Identify which cell holds the provided text, then report its [x, y] central coordinate. 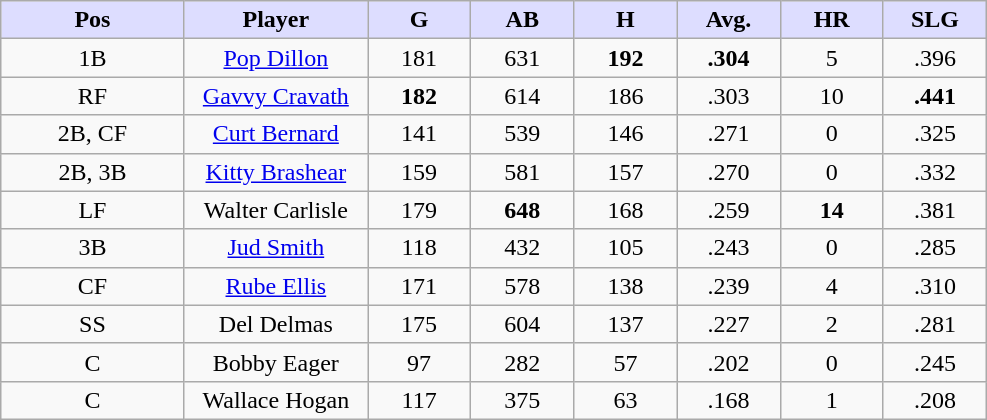
Gavvy Cravath [276, 96]
H [626, 20]
Jud Smith [276, 248]
1 [832, 400]
.285 [934, 248]
2B, CF [92, 134]
.168 [728, 400]
.239 [728, 286]
AB [522, 20]
631 [522, 58]
Pop Dillon [276, 58]
5 [832, 58]
Kitty Brashear [276, 172]
HR [832, 20]
4 [832, 286]
14 [832, 210]
578 [522, 286]
175 [420, 324]
Del Delmas [276, 324]
539 [522, 134]
LF [92, 210]
.208 [934, 400]
.310 [934, 286]
157 [626, 172]
Wallace Hogan [276, 400]
.396 [934, 58]
181 [420, 58]
604 [522, 324]
.304 [728, 58]
Curt Bernard [276, 134]
.259 [728, 210]
.270 [728, 172]
581 [522, 172]
.271 [728, 134]
SLG [934, 20]
282 [522, 362]
105 [626, 248]
.441 [934, 96]
.332 [934, 172]
.325 [934, 134]
138 [626, 286]
141 [420, 134]
432 [522, 248]
137 [626, 324]
.243 [728, 248]
Bobby Eager [276, 362]
63 [626, 400]
Rube Ellis [276, 286]
.227 [728, 324]
57 [626, 362]
375 [522, 400]
.202 [728, 362]
146 [626, 134]
Pos [92, 20]
1B [92, 58]
186 [626, 96]
.281 [934, 324]
614 [522, 96]
.303 [728, 96]
10 [832, 96]
Walter Carlisle [276, 210]
Avg. [728, 20]
CF [92, 286]
159 [420, 172]
171 [420, 286]
.245 [934, 362]
97 [420, 362]
648 [522, 210]
3B [92, 248]
182 [420, 96]
SS [92, 324]
RF [92, 96]
2B, 3B [92, 172]
2 [832, 324]
192 [626, 58]
118 [420, 248]
168 [626, 210]
Player [276, 20]
179 [420, 210]
G [420, 20]
117 [420, 400]
.381 [934, 210]
